Extract the (x, y) coordinate from the center of the cell holding the provided text.  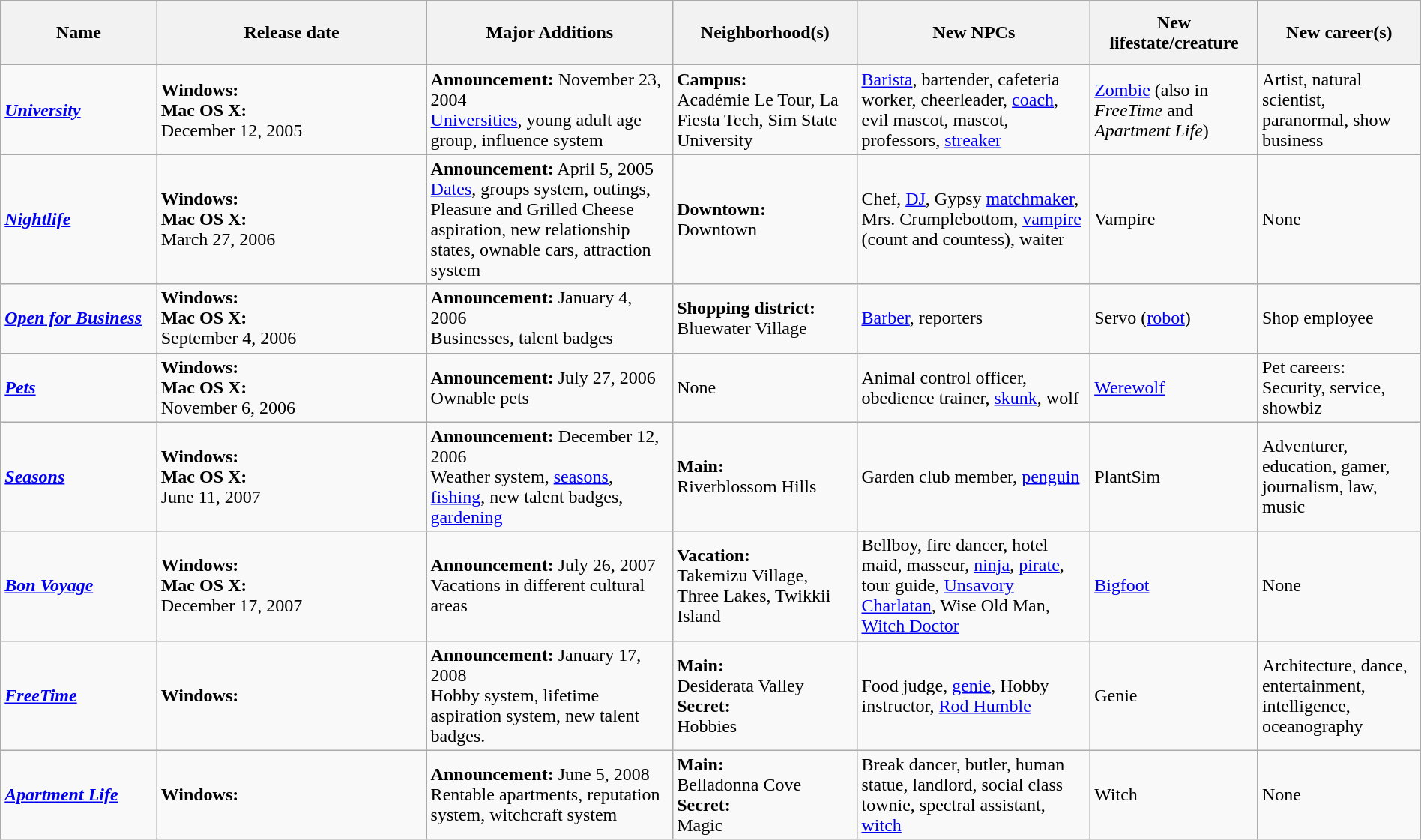
Windows: Mac OS X:November 6, 2006 (292, 387)
Zombie (also in FreeTime and Apartment Life) (1174, 109)
New career(s) (1339, 33)
Windows: Mac OS X:March 27, 2006 (292, 219)
Artist, natural scientist, paranormal, show business (1339, 109)
Announcement: June 5, 2008Rentable apartments, reputation system, witchcraft system (550, 794)
Main:Belladonna CoveSecret:Magic (765, 794)
Pet careers:Security, service, showbiz (1339, 387)
Announcement: January 17, 2008Hobby system, lifetime aspiration system, new talent badges. (550, 695)
Downtown:Downtown (765, 219)
Break dancer, butler, human statue, landlord, social class townie, spectral assistant, witch (974, 794)
Bellboy, fire dancer, hotel maid, masseur, ninja, pirate, tour guide, Unsavory Charlatan, Wise Old Man, Witch Doctor (974, 586)
Announcement: December 12, 2006Weather system, seasons, fishing, new talent badges, gardening (550, 477)
Campus:Académie Le Tour, La Fiesta Tech, Sim State University (765, 109)
Shop employee (1339, 318)
Announcement: January 4, 2006Businesses, talent badges (550, 318)
FreeTime (79, 695)
Werewolf (1174, 387)
Vampire (1174, 219)
Witch (1174, 794)
Pets (79, 387)
Windows: Mac OS X:September 4, 2006 (292, 318)
PlantSim (1174, 477)
Barber, reporters (974, 318)
Windows: Mac OS X:December 17, 2007 (292, 586)
Windows: Mac OS X:December 12, 2005 (292, 109)
Bon Voyage (79, 586)
Architecture, dance, entertainment, intelligence, oceanography (1339, 695)
Seasons (79, 477)
Genie (1174, 695)
Animal control officer, obedience trainer, skunk, wolf (974, 387)
Bigfoot (1174, 586)
Servo (robot) (1174, 318)
Major Additions (550, 33)
Main:Riverblossom Hills (765, 477)
Food judge, genie, Hobby instructor, Rod Humble (974, 695)
Barista, bartender, cafeteria worker, cheerleader, coach, evil mascot, mascot, professors, streaker (974, 109)
Announcement: July 26, 2007Vacations in different cultural areas (550, 586)
Adventurer, education, gamer, journalism, law, music (1339, 477)
Open for Business (79, 318)
Windows: Mac OS X:June 11, 2007 (292, 477)
Announcement: November 23, 2004Universities, young adult age group, influence system (550, 109)
University (79, 109)
Release date (292, 33)
New NPCs (974, 33)
Vacation:Takemizu Village, Three Lakes, Twikkii Island (765, 586)
Neighborhood(s) (765, 33)
Apartment Life (79, 794)
Shopping district:Bluewater Village (765, 318)
Announcement: July 27, 2006Ownable pets (550, 387)
Main:Desiderata ValleySecret:Hobbies (765, 695)
Chef, DJ, Gypsy matchmaker, Mrs. Crumplebottom, vampire (count and countess), waiter (974, 219)
Garden club member, penguin (974, 477)
New lifestate/creature (1174, 33)
Nightlife (79, 219)
Name (79, 33)
